From the cell containing the given text, extract its center point as (x, y) coordinate. 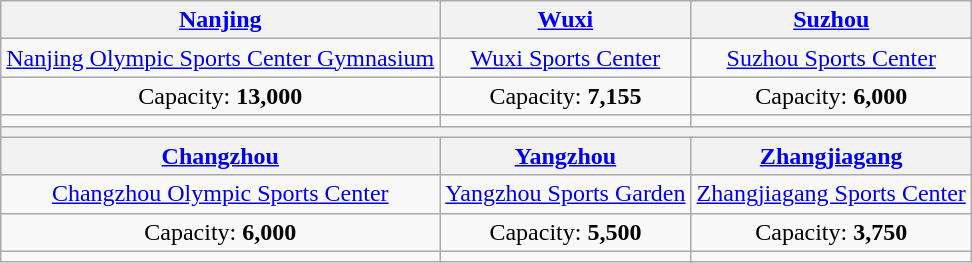
Nanjing (220, 20)
Changzhou Olympic Sports Center (220, 194)
Wuxi (566, 20)
Zhangjiagang Sports Center (831, 194)
Suzhou (831, 20)
Capacity: 13,000 (220, 96)
Capacity: 7,155 (566, 96)
Capacity: 3,750 (831, 232)
Yangzhou Sports Garden (566, 194)
Suzhou Sports Center (831, 58)
Capacity: 5,500 (566, 232)
Wuxi Sports Center (566, 58)
Zhangjiagang (831, 156)
Yangzhou (566, 156)
Changzhou (220, 156)
Nanjing Olympic Sports Center Gymnasium (220, 58)
